Provide the [x, y] coordinate of the cell's center where the given text is located.  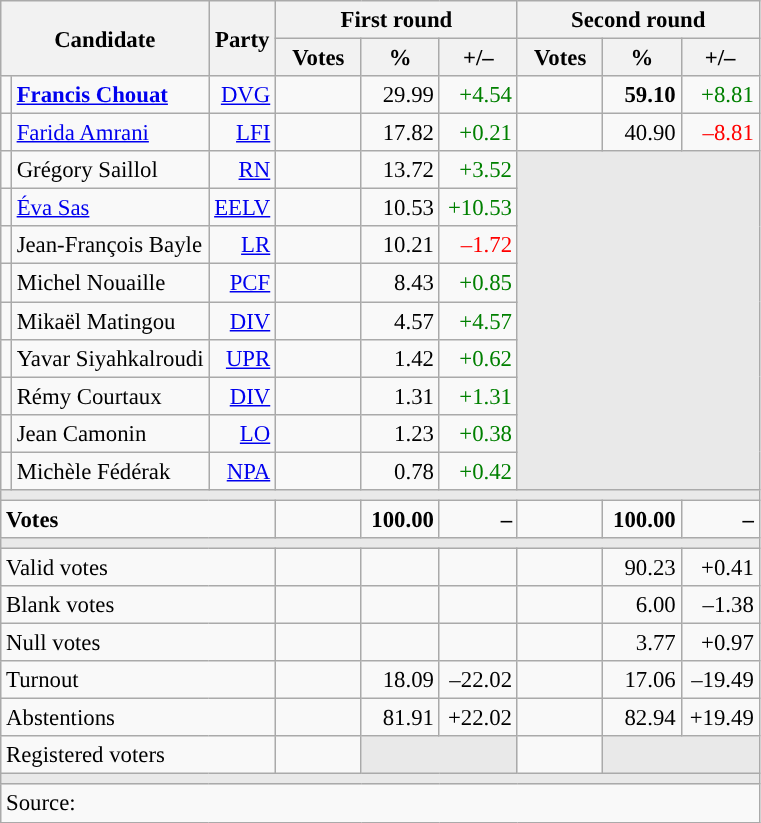
Jean Camonin [110, 433]
+1.31 [478, 396]
+19.49 [720, 718]
+4.57 [478, 321]
18.09 [400, 680]
Jean-François Bayle [110, 245]
17.82 [400, 133]
Grégory Saillol [110, 170]
–19.49 [720, 680]
4.57 [400, 321]
–1.72 [478, 245]
LR [242, 245]
–1.38 [720, 605]
Rémy Courtaux [110, 396]
+3.52 [478, 170]
17.06 [642, 680]
Valid votes [138, 567]
+0.62 [478, 358]
NPA [242, 471]
RN [242, 170]
UPR [242, 358]
10.21 [400, 245]
90.23 [642, 567]
Abstentions [138, 718]
3.77 [642, 643]
PCF [242, 283]
Second round [638, 20]
8.43 [400, 283]
First round [397, 20]
Blank votes [138, 605]
LFI [242, 133]
29.99 [400, 95]
Michèle Fédérak [110, 471]
+22.02 [478, 718]
40.90 [642, 133]
Null votes [138, 643]
81.91 [400, 718]
+8.81 [720, 95]
59.10 [642, 95]
Éva Sas [110, 208]
82.94 [642, 718]
Francis Chouat [110, 95]
Turnout [138, 680]
Farida Amrani [110, 133]
Registered voters [138, 755]
Yavar Siyahkalroudi [110, 358]
Source: [380, 804]
0.78 [400, 471]
–22.02 [478, 680]
+0.41 [720, 567]
DVG [242, 95]
1.42 [400, 358]
1.31 [400, 396]
1.23 [400, 433]
10.53 [400, 208]
+0.97 [720, 643]
+4.54 [478, 95]
Party [242, 38]
+10.53 [478, 208]
Michel Nouaille [110, 283]
13.72 [400, 170]
Candidate [105, 38]
EELV [242, 208]
+0.42 [478, 471]
–8.81 [720, 133]
6.00 [642, 605]
+0.21 [478, 133]
+0.85 [478, 283]
Mikaël Matingou [110, 321]
+0.38 [478, 433]
LO [242, 433]
